Identify which cell holds the provided text, then report its [x, y] central coordinate. 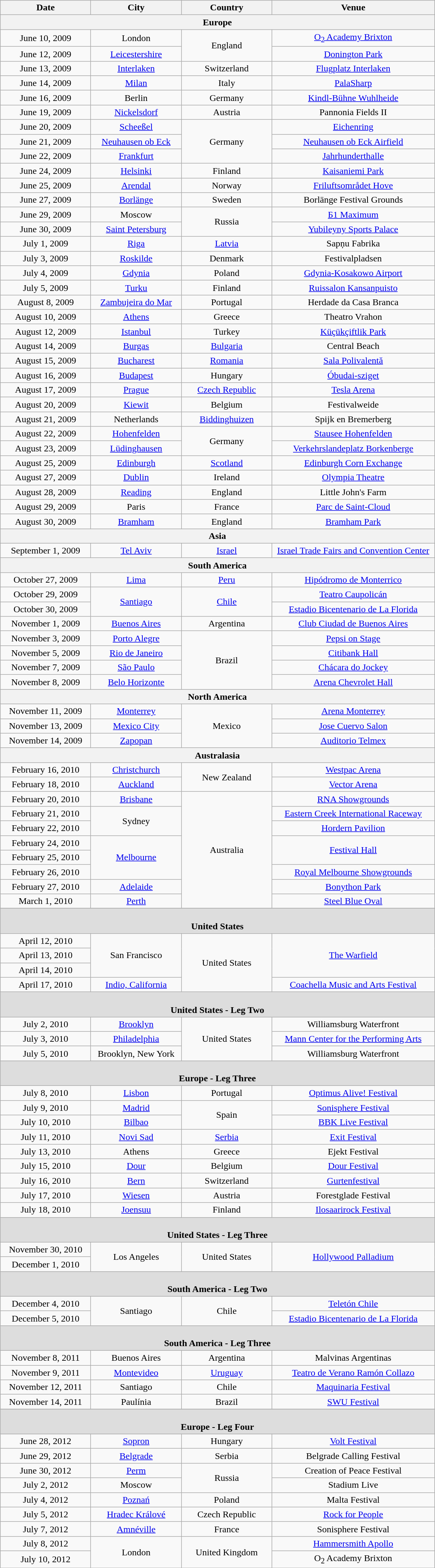
Theatro Vrahon [353, 317]
Tesla Arena [353, 390]
November 9, 2011 [46, 1373]
Philadelphia [136, 1039]
December 4, 2010 [46, 1304]
Optimus Alive! Festival [353, 1093]
Lüdinghausen [136, 448]
Hollywood Palladium [353, 1257]
Teatro de Verano Ramón Collazo [353, 1373]
February 25, 2010 [46, 858]
November 14, 2011 [46, 1402]
Berlin [136, 97]
June 22, 2009 [46, 156]
Burgas [136, 346]
Zapopan [136, 740]
Madrid [136, 1108]
August 23, 2009 [46, 448]
August 14, 2009 [46, 346]
Rock for People [353, 1514]
Ireland [227, 478]
June 12, 2009 [46, 54]
Interlaken [136, 68]
June 28, 2012 [46, 1441]
Leicestershire [136, 54]
July 8, 2012 [46, 1543]
July 15, 2010 [46, 1166]
June 25, 2009 [46, 185]
August 28, 2009 [46, 492]
Bilbao [136, 1122]
Sapņu Fabrika [353, 244]
November 30, 2010 [46, 1249]
July 9, 2010 [46, 1108]
Teletón Chile [353, 1304]
Paulínia [136, 1402]
Kindl-Bühne Wuhlheide [353, 97]
Brooklyn, New York [136, 1053]
Stadium Live [353, 1485]
June 10, 2009 [46, 38]
Kiewit [136, 405]
Australasia [217, 755]
Turku [136, 287]
February 16, 2010 [46, 770]
Chácara do Jockey [353, 668]
Arendal [136, 185]
October 30, 2009 [46, 609]
July 4, 2012 [46, 1500]
Malta Festival [353, 1500]
Country [227, 8]
Malvinas Argentinas [353, 1358]
Eastern Creek International Raceway [353, 813]
Herdade da Casa Branca [353, 302]
July 10, 2010 [46, 1122]
Verkehrslandeplatz Borkenberge [353, 448]
February 27, 2010 [46, 887]
July 4, 2009 [46, 273]
Prague [136, 390]
Bucharest [136, 361]
Peru [227, 580]
Belo Horizonte [136, 682]
Romania [227, 361]
Bonython Park [353, 887]
July 5, 2010 [46, 1053]
Ejekt Festival [353, 1152]
Festivalweide [353, 405]
June 24, 2009 [46, 171]
Netherlands [136, 419]
Adelaide [136, 887]
July 3, 2009 [46, 258]
Yubileyny Sports Palace [353, 229]
Norway [227, 185]
August 12, 2009 [46, 331]
July 7, 2012 [46, 1529]
Biddinghuizen [227, 419]
Europe - Leg Four [217, 1422]
July 1, 2009 [46, 244]
Belgrade [136, 1456]
United States - Leg Two [217, 1004]
Sydney [136, 821]
Jose Cuervo Salon [353, 726]
Sopron [136, 1441]
Eichenring [353, 127]
October 29, 2009 [46, 595]
August 22, 2009 [46, 434]
Volt Festival [353, 1441]
August 21, 2009 [46, 419]
Central Beach [353, 346]
South America - Leg Two [217, 1284]
Roskilde [136, 258]
November 11, 2009 [46, 711]
Gdynia [136, 273]
October 27, 2009 [46, 580]
Donington Park [353, 54]
Neuhausen ob Eck Airfield [353, 142]
November 13, 2009 [46, 726]
December 5, 2010 [46, 1318]
Ruissalon Kansanpuisto [353, 287]
Christchurch [136, 770]
Dour Festival [353, 1166]
August 8, 2009 [46, 302]
Auditorio Telmex [353, 740]
Indio, California [136, 985]
Israel Trade Fairs and Convention Center [353, 550]
Little John's Farm [353, 492]
Hordern Pavilion [353, 828]
BBK Live Festival [353, 1122]
Lima [136, 580]
Küçükçiftlik Park [353, 331]
February 20, 2010 [46, 799]
South America - Leg Three [217, 1338]
November 8, 2009 [46, 682]
Sala Polivalentă [353, 361]
Maquinaria Festival [353, 1387]
Ilosaarirock Festival [353, 1210]
Brooklyn [136, 1024]
August 16, 2009 [46, 375]
Zambujeira do Mar [136, 302]
Brisbane [136, 799]
Scheeßel [136, 127]
July 5, 2009 [46, 287]
June 30, 2012 [46, 1471]
July 10, 2012 [46, 1559]
Mexico [227, 726]
RNA Showgrounds [353, 799]
June 19, 2009 [46, 112]
PalaSharp [353, 83]
Flugplatz Interlaken [353, 68]
Pannonia Fields II [353, 112]
June 27, 2009 [46, 200]
Hohenfelden [136, 434]
Rio de Janeiro [136, 653]
April 17, 2010 [46, 985]
Denmark [227, 258]
Europe - Leg Three [217, 1073]
Bramham [136, 521]
Amnéville [136, 1529]
August 25, 2009 [46, 463]
June 14, 2009 [46, 83]
South America [217, 565]
July 16, 2010 [46, 1181]
Istanbul [136, 331]
November 5, 2009 [46, 653]
Б1 Maximum [353, 215]
Gdynia-Kosakowo Airport [353, 273]
Arena Chevrolet Hall [353, 682]
Melbourne [136, 858]
April 12, 2010 [46, 941]
Edinburgh Corn Exchange [353, 463]
United States - Leg Three [217, 1230]
North America [217, 697]
Neuhausen ob Eck [136, 142]
Gurtenfestival [353, 1181]
November 14, 2009 [46, 740]
Europe [217, 22]
July 11, 2010 [46, 1137]
Uruguay [227, 1373]
Bramham Park [353, 521]
Wiesen [136, 1195]
Royal Melbourne Showgrounds [353, 872]
Exit Festival [353, 1137]
Venue [353, 8]
November 3, 2009 [46, 638]
Saint Petersburg [136, 229]
April 13, 2010 [46, 955]
Dour [136, 1166]
Turkey [227, 331]
June 29, 2012 [46, 1456]
Italy [227, 83]
July 2, 2012 [46, 1485]
Milan [136, 83]
Paris [136, 507]
July 3, 2010 [46, 1039]
Helsinki [136, 171]
Coachella Music and Arts Festival [353, 985]
August 15, 2009 [46, 361]
Forestglade Festival [353, 1195]
New Zealand [227, 777]
Monterrey [136, 711]
Citibank Hall [353, 653]
Steel Blue Oval [353, 901]
Scotland [227, 463]
Reading [136, 492]
Arena Monterrey [353, 711]
August 10, 2009 [46, 317]
June 21, 2009 [46, 142]
August 17, 2009 [46, 390]
November 12, 2011 [46, 1387]
United Kingdom [227, 1552]
Asia [217, 536]
Edinburgh [136, 463]
February 18, 2010 [46, 784]
Sweden [227, 200]
June 29, 2009 [46, 215]
City [136, 8]
Spain [227, 1115]
June 20, 2009 [46, 127]
November 1, 2009 [46, 624]
February 26, 2010 [46, 872]
Bern [136, 1181]
Tel Aviv [136, 550]
Frankfurt [136, 156]
Friluftsområdet Hove [353, 185]
Parc de Saint-Cloud [353, 507]
Mexico City [136, 726]
São Paulo [136, 668]
June 13, 2009 [46, 68]
July 13, 2010 [46, 1152]
Los Angeles [136, 1257]
April 14, 2010 [46, 970]
Porto Alegre [136, 638]
July 2, 2010 [46, 1024]
Festivalpladsen [353, 258]
Hipódromo de Monterrico [353, 580]
March 1, 2010 [46, 901]
Stausee Hohenfelden [353, 434]
February 24, 2010 [46, 843]
Latvia [227, 244]
Vector Arena [353, 784]
July 17, 2010 [46, 1195]
Jahrhunderthalle [353, 156]
September 1, 2009 [46, 550]
June 16, 2009 [46, 97]
Creation of Peace Festival [353, 1471]
Riga [136, 244]
June 30, 2009 [46, 229]
Israel [227, 550]
Teatro Caupolicán [353, 595]
Mann Center for the Performing Arts [353, 1039]
Hammersmith Apollo [353, 1543]
Novi Sad [136, 1137]
The Warfield [353, 955]
August 20, 2009 [46, 405]
Perm [136, 1471]
Montevideo [136, 1373]
Westpac Arena [353, 770]
Festival Hall [353, 850]
July 18, 2010 [46, 1210]
August 30, 2009 [46, 521]
San Francisco [136, 955]
Belgrade Calling Festival [353, 1456]
Hradec Králové [136, 1514]
November 8, 2011 [46, 1358]
August 27, 2009 [46, 478]
Club Ciudad de Buenos Aires [353, 624]
Dublin [136, 478]
February 22, 2010 [46, 828]
Date [46, 8]
Borlänge [136, 200]
Perth [136, 901]
SWU Festival [353, 1402]
July 5, 2012 [46, 1514]
Poznań [136, 1500]
July 8, 2010 [46, 1093]
Lisbon [136, 1093]
February 21, 2010 [46, 813]
Spijk en Bremerberg [353, 419]
August 29, 2009 [46, 507]
Borlänge Festival Grounds [353, 200]
Pepsi on Stage [353, 638]
Joensuu [136, 1210]
Australia [227, 850]
December 1, 2010 [46, 1264]
Kaisaniemi Park [353, 171]
Bulgaria [227, 346]
Budapest [136, 375]
Auckland [136, 784]
Olympia Theatre [353, 478]
November 7, 2009 [46, 668]
Óbudai-sziget [353, 375]
Nickelsdorf [136, 112]
